Find where the given text appears and provide that cell's center as (x, y) coordinate. 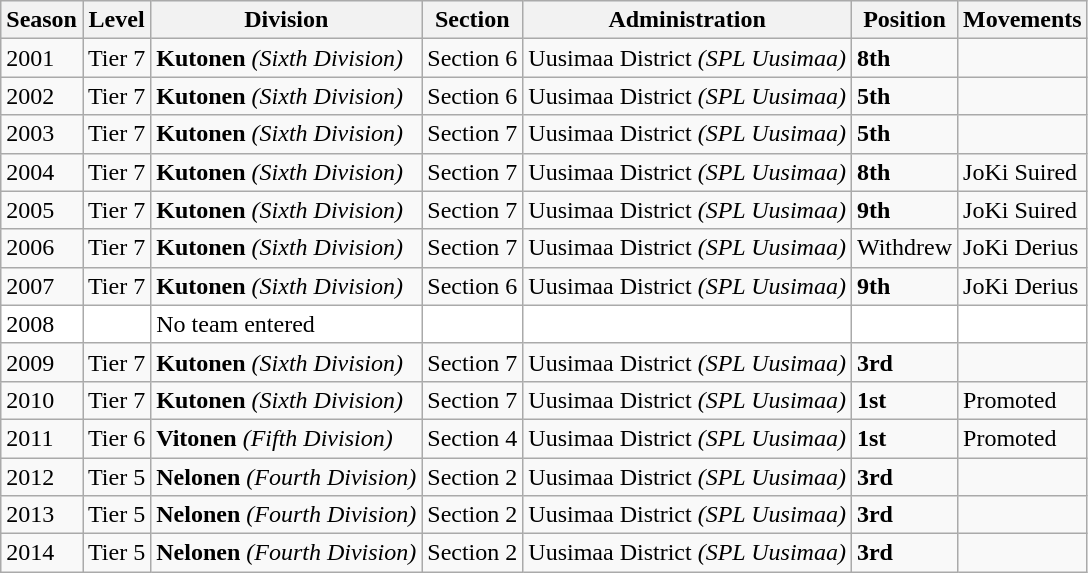
Section (472, 20)
2007 (42, 286)
Division (286, 20)
Movements (1023, 20)
Withdrew (904, 248)
2004 (42, 172)
Administration (688, 20)
2001 (42, 58)
2011 (42, 438)
2012 (42, 477)
2008 (42, 324)
2002 (42, 96)
Position (904, 20)
2003 (42, 134)
2010 (42, 400)
2014 (42, 553)
2006 (42, 248)
Level (116, 20)
No team entered (286, 324)
2009 (42, 362)
Season (42, 20)
Section 4 (472, 438)
2005 (42, 210)
Tier 6 (116, 438)
2013 (42, 515)
Vitonen (Fifth Division) (286, 438)
